Find where the given text appears and provide that cell's center as [X, Y] coordinate. 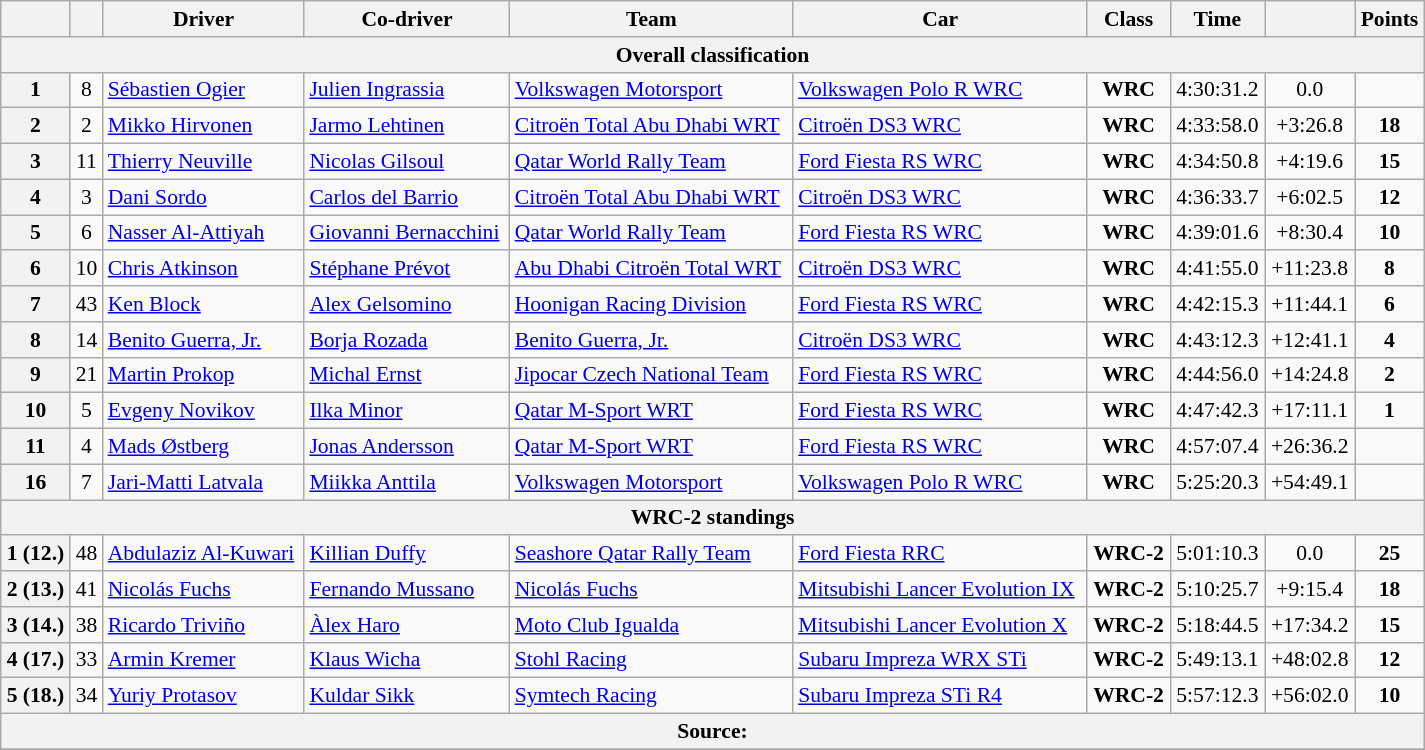
Dani Sordo [204, 197]
41 [86, 589]
Sébastien Ogier [204, 90]
14 [86, 340]
4:30:31.2 [1218, 90]
+3:26.8 [1310, 126]
5:10:25.7 [1218, 589]
Nasser Al-Attiyah [204, 233]
Hoonigan Racing Division [652, 304]
Symtech Racing [652, 696]
5:57:12.3 [1218, 696]
16 [36, 482]
Stéphane Prévot [406, 269]
4:41:55.0 [1218, 269]
4:36:33.7 [1218, 197]
Carlos del Barrio [406, 197]
4:34:50.8 [1218, 162]
Ilka Minor [406, 411]
Ford Fiesta RRC [940, 554]
34 [86, 696]
Class [1128, 19]
+54:49.1 [1310, 482]
4:47:42.3 [1218, 411]
Jipocar Czech National Team [652, 375]
Jarmo Lehtinen [406, 126]
+14:24.8 [1310, 375]
2 (13.) [36, 589]
4:57:07.4 [1218, 447]
+4:19.6 [1310, 162]
3 (14.) [36, 625]
+26:36.2 [1310, 447]
Abdulaziz Al-Kuwari [204, 554]
4:43:12.3 [1218, 340]
9 [36, 375]
5:25:20.3 [1218, 482]
Ricardo Triviño [204, 625]
Miikka Anttila [406, 482]
4:39:01.6 [1218, 233]
Nicolas Gilsoul [406, 162]
4:42:15.3 [1218, 304]
Team [652, 19]
5 (18.) [36, 696]
Mads Østberg [204, 447]
+8:30.4 [1310, 233]
+9:15.4 [1310, 589]
48 [86, 554]
Subaru Impreza STi R4 [940, 696]
Mitsubishi Lancer Evolution IX [940, 589]
+11:44.1 [1310, 304]
Killian Duffy [406, 554]
Overall classification [713, 55]
Yuriy Protasov [204, 696]
Thierry Neuville [204, 162]
Source: [713, 732]
Abu Dhabi Citroën Total WRT [652, 269]
5:01:10.3 [1218, 554]
Alex Gelsomino [406, 304]
5:18:44.5 [1218, 625]
4:33:58.0 [1218, 126]
25 [1390, 554]
Borja Rozada [406, 340]
Subaru Impreza WRX STi [940, 660]
Ken Block [204, 304]
Klaus Wicha [406, 660]
Points [1390, 19]
+48:02.8 [1310, 660]
43 [86, 304]
Giovanni Bernacchini [406, 233]
Moto Club Igualda [652, 625]
Martin Prokop [204, 375]
Driver [204, 19]
Evgeny Novikov [204, 411]
Fernando Mussano [406, 589]
Mitsubishi Lancer Evolution X [940, 625]
Co-driver [406, 19]
Àlex Haro [406, 625]
Car [940, 19]
Mikko Hirvonen [204, 126]
+11:23.8 [1310, 269]
Chris Atkinson [204, 269]
+17:11.1 [1310, 411]
33 [86, 660]
Jari-Matti Latvala [204, 482]
Julien Ingrassia [406, 90]
Time [1218, 19]
4 (17.) [36, 660]
+6:02.5 [1310, 197]
+56:02.0 [1310, 696]
5:49:13.1 [1218, 660]
21 [86, 375]
4:44:56.0 [1218, 375]
1 (12.) [36, 554]
Jonas Andersson [406, 447]
Stohl Racing [652, 660]
Seashore Qatar Rally Team [652, 554]
Kuldar Sikk [406, 696]
Armin Kremer [204, 660]
+12:41.1 [1310, 340]
+17:34.2 [1310, 625]
WRC-2 standings [713, 518]
38 [86, 625]
Michal Ernst [406, 375]
